Scan for the cell matching the given text and deliver its (X, Y) coordinate at center. 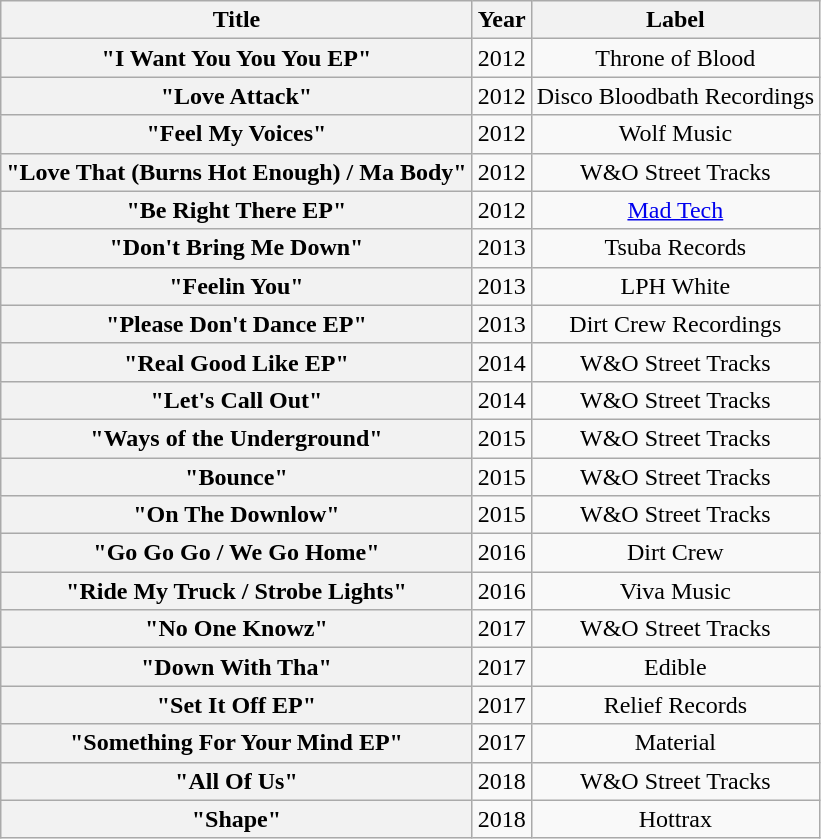
"Ride My Truck / Strobe Lights" (236, 591)
"Love That (Burns Hot Enough) / Ma Body" (236, 172)
Hottrax (675, 819)
Title (236, 20)
"Down With Tha" (236, 667)
Dirt Crew (675, 553)
Throne of Blood (675, 58)
"Set It Off EP" (236, 705)
Dirt Crew Recordings (675, 324)
"I Want You You You EP" (236, 58)
"Feelin You" (236, 286)
Label (675, 20)
Viva Music (675, 591)
"Please Don't Dance EP" (236, 324)
"Be Right There EP" (236, 210)
LPH White (675, 286)
"On The Downlow" (236, 515)
Tsuba Records (675, 248)
Edible (675, 667)
Disco Bloodbath Recordings (675, 96)
"Bounce" (236, 477)
Year (502, 20)
"Something For Your Mind EP" (236, 743)
Mad Tech (675, 210)
"Let's Call Out" (236, 400)
Relief Records (675, 705)
"Feel My Voices" (236, 134)
"Don't Bring Me Down" (236, 248)
"Love Attack" (236, 96)
"All Of Us" (236, 781)
"Go Go Go / We Go Home" (236, 553)
"Ways of the Underground" (236, 438)
Material (675, 743)
"Real Good Like EP" (236, 362)
"No One Knowz" (236, 629)
"Shape" (236, 819)
Wolf Music (675, 134)
